Capture the cell that displays the provided text and extract its (X, Y) central coordinate. 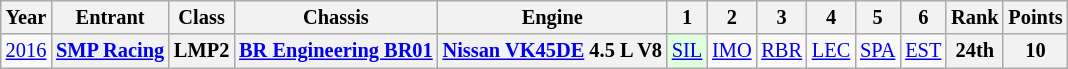
Engine (552, 17)
EST (923, 51)
3 (781, 17)
SPA (878, 51)
Class (202, 17)
2016 (26, 51)
IMO (732, 51)
Year (26, 17)
1 (687, 17)
10 (1035, 51)
LEC (831, 51)
RBR (781, 51)
Points (1035, 17)
BR Engineering BR01 (336, 51)
SMP Racing (110, 51)
SIL (687, 51)
6 (923, 17)
5 (878, 17)
Entrant (110, 17)
2 (732, 17)
Chassis (336, 17)
Nissan VK45DE 4.5 L V8 (552, 51)
LMP2 (202, 51)
Rank (974, 17)
24th (974, 51)
4 (831, 17)
